Return the [X, Y] coordinate for the center point of the cell that contains the specified text.  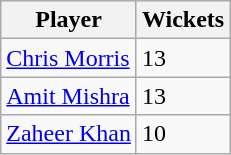
Amit Mishra [69, 96]
Chris Morris [69, 58]
10 [182, 134]
Wickets [182, 20]
Zaheer Khan [69, 134]
Player [69, 20]
